Extract the (x, y) coordinate from the center of the cell holding the provided text.  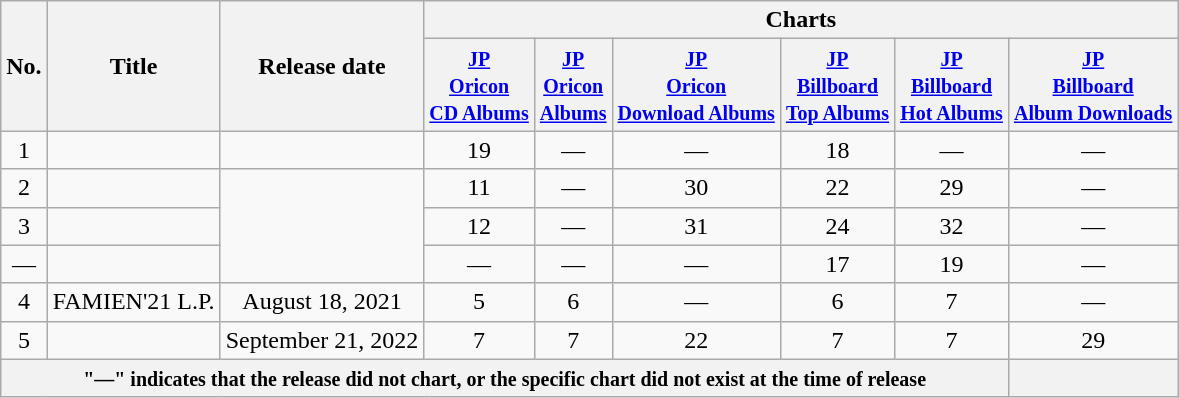
1 (24, 150)
11 (480, 188)
JP BillboardAlbum Downloads (1092, 85)
3 (24, 226)
JPOriconAlbums (573, 85)
Title (134, 66)
FAMIEN'21 L.P. (134, 302)
JPOriconDownload Albums (696, 85)
2 (24, 188)
24 (837, 226)
12 (480, 226)
30 (696, 188)
JP BillboardHot Albums (952, 85)
4 (24, 302)
Release date (322, 66)
JP BillboardTop Albums (837, 85)
No. (24, 66)
32 (952, 226)
31 (696, 226)
18 (837, 150)
17 (837, 264)
JPOriconCD Albums (480, 85)
Charts (801, 20)
August 18, 2021 (322, 302)
September 21, 2022 (322, 340)
"—" indicates that the release did not chart, or the specific chart did not exist at the time of release (505, 378)
